Output the [X, Y] coordinate of the center of the cell containing the given text.  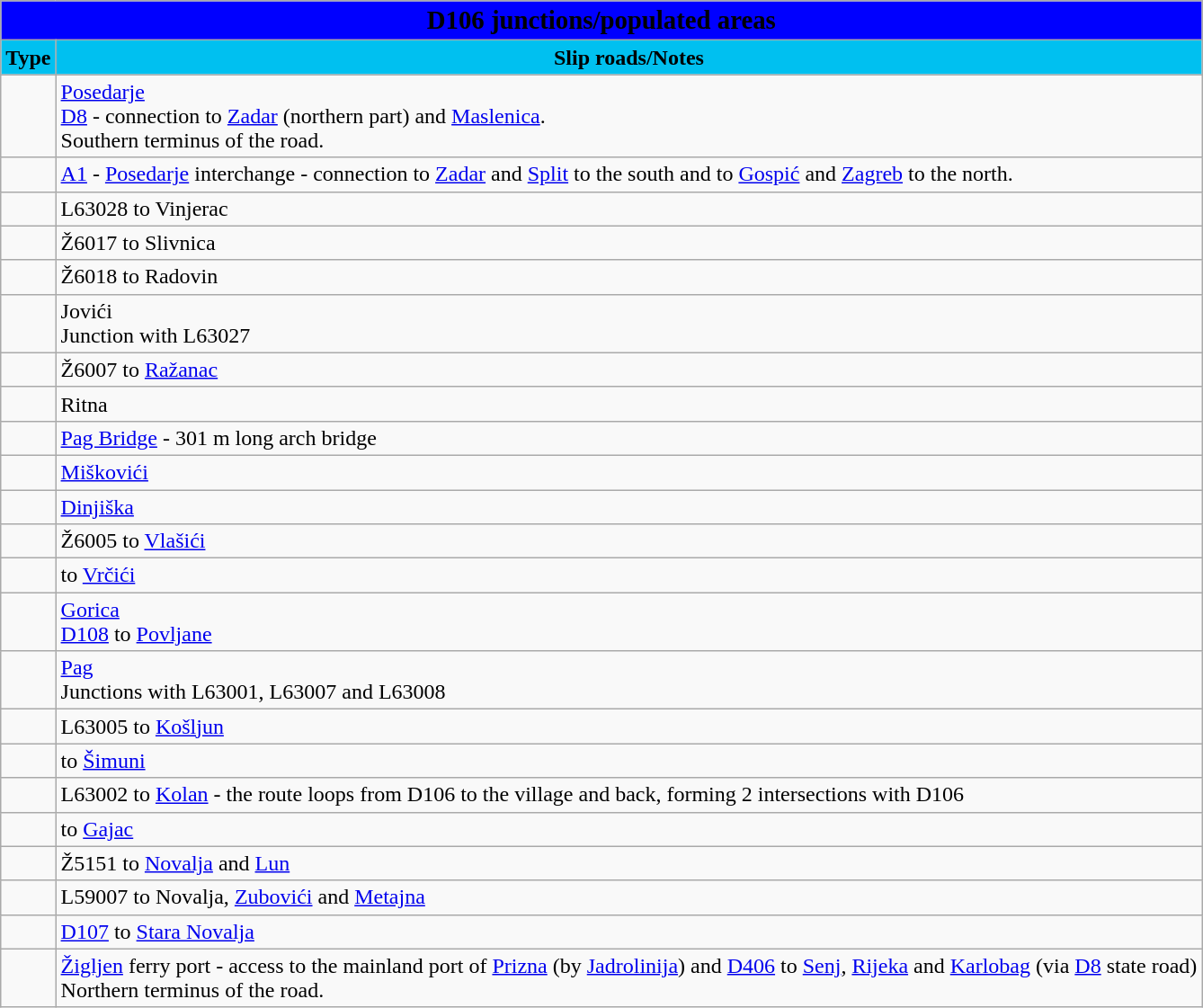
Gorica D108 to Povljane [629, 622]
Pag Bridge - 301 m long arch bridge [629, 438]
Ž6005 to Vlašići [629, 541]
Ž5151 to Novalja and Lun [629, 863]
Slip roads/Notes [629, 58]
to Vrčići [629, 575]
Dinjiška [629, 506]
Type [29, 58]
Ž6017 to Slivnica [629, 243]
JovićiJunction with L63027 [629, 324]
to Gajac [629, 829]
PagJunctions with L63001, L63007 and L63008 [629, 680]
L63005 to Košljun [629, 727]
Ritna [629, 404]
L63002 to Kolan - the route loops from D106 to the village and back, forming 2 intersections with D106 [629, 795]
L63028 to Vinjerac [629, 209]
Posedarje D8 - connection to Zadar (northern part) and Maslenica.Southern terminus of the road. [629, 116]
D106 junctions/populated areas [601, 21]
D107 to Stara Novalja [629, 932]
Ž6018 to Radovin [629, 277]
A1 - Posedarje interchange - connection to Zadar and Split to the south and to Gospić and Zagreb to the north. [629, 174]
Miškovići [629, 472]
to Šimuni [629, 761]
L59007 to Novalja, Zubovići and Metajna [629, 897]
Ž6007 to Ražanac [629, 370]
